Return (X, Y) of the center of cell containing provided text 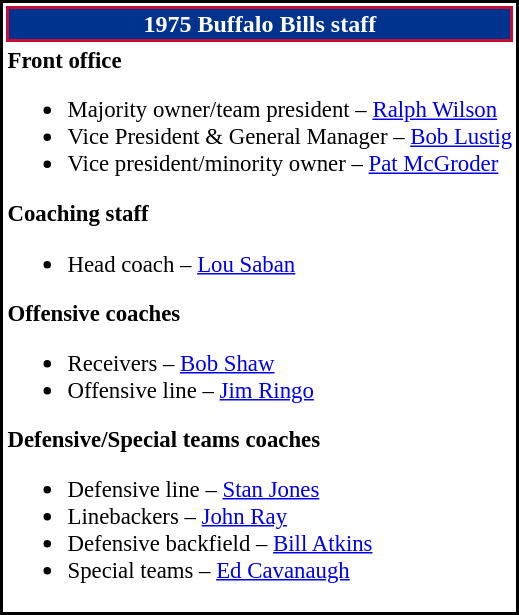
1975 Buffalo Bills staff (260, 24)
